Determine the [X, Y] coordinate at the center of the cell enclosing the given text.  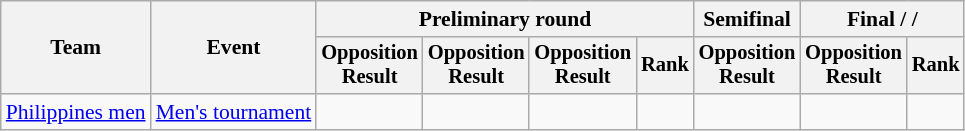
Semifinal [748, 19]
Preliminary round [504, 19]
Event [234, 48]
Team [76, 48]
Men's tournament [234, 112]
Philippines men [76, 112]
Final / / [882, 19]
